Output the (x, y) coordinate of the center of the cell containing the given text.  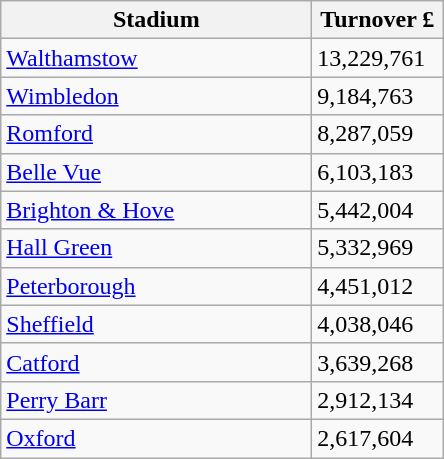
2,912,134 (378, 400)
5,442,004 (378, 210)
Turnover £ (378, 20)
Perry Barr (156, 400)
6,103,183 (378, 172)
Walthamstow (156, 58)
9,184,763 (378, 96)
Stadium (156, 20)
4,038,046 (378, 324)
2,617,604 (378, 438)
Brighton & Hove (156, 210)
Hall Green (156, 248)
3,639,268 (378, 362)
8,287,059 (378, 134)
Catford (156, 362)
Oxford (156, 438)
5,332,969 (378, 248)
4,451,012 (378, 286)
Romford (156, 134)
Peterborough (156, 286)
Wimbledon (156, 96)
Belle Vue (156, 172)
13,229,761 (378, 58)
Sheffield (156, 324)
